Pinpoint the cell where the given text exists, returning its [x, y] midpoint coordinate. 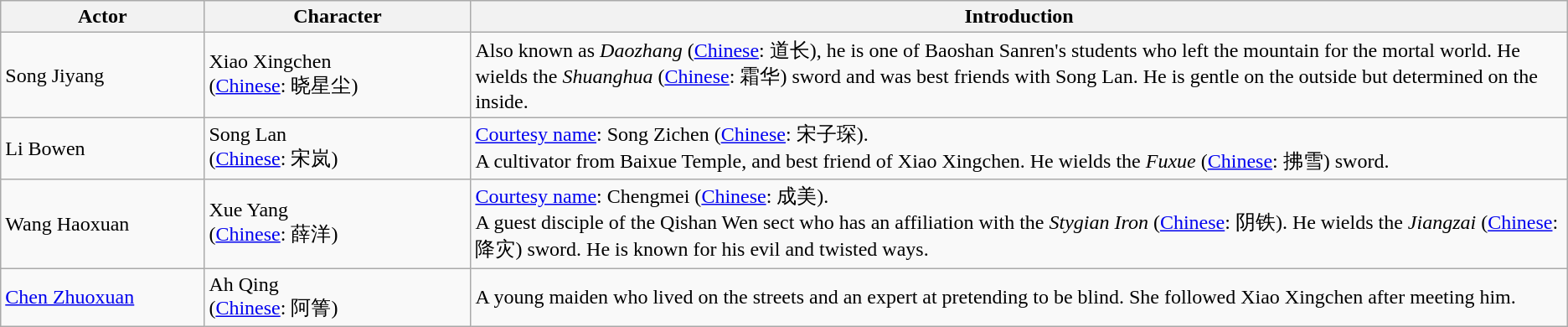
Xue Yang (Chinese: 薛洋) [338, 224]
Character [338, 17]
Actor [102, 17]
Li Bowen [102, 148]
Song Lan (Chinese: 宋岚) [338, 148]
A young maiden who lived on the streets and an expert at pretending to be blind. She followed Xiao Xingchen after meeting him. [1019, 298]
Ah Qing (Chinese: 阿箐) [338, 298]
Xiao Xingchen (Chinese: 晓星尘) [338, 75]
Song Jiyang [102, 75]
Chen Zhuoxuan [102, 298]
Introduction [1019, 17]
Wang Haoxuan [102, 224]
Courtesy name: Song Zichen (Chinese: 宋子琛).A cultivator from Baixue Temple, and best friend of Xiao Xingchen. He wields the Fuxue (Chinese: 拂雪) sword. [1019, 148]
